Extract the (x, y) coordinate from the center of the cell holding the provided text.  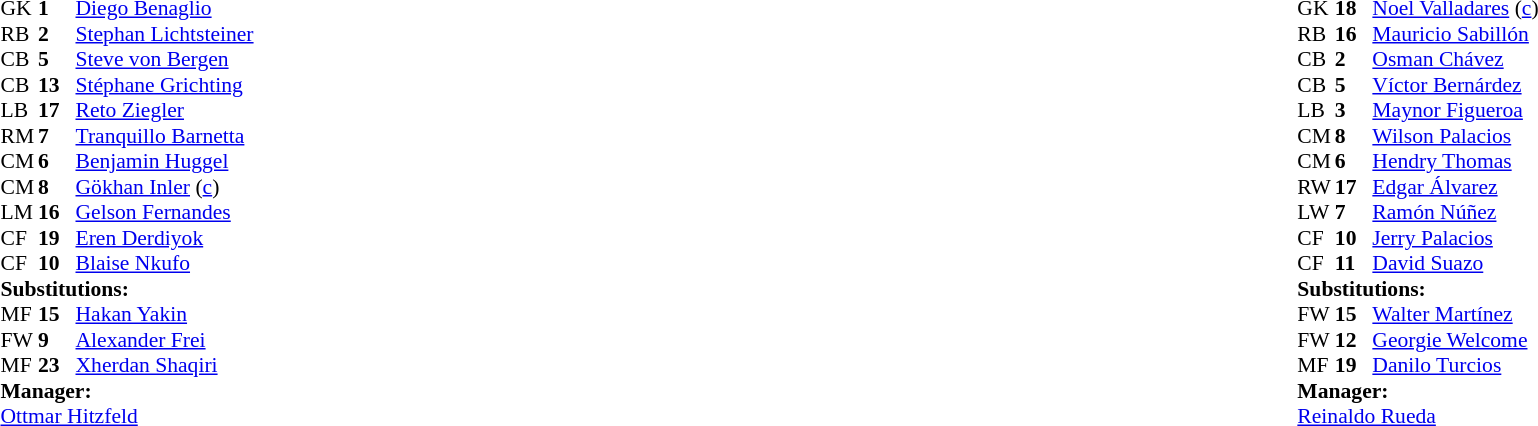
Steve von Bergen (165, 59)
Reto Ziegler (165, 111)
Stéphane Grichting (165, 85)
Xherdan Shaqiri (165, 365)
Walter Martínez (1455, 315)
Hakan Yakin (165, 315)
LW (1316, 213)
RW (1316, 187)
Hendry Thomas (1455, 161)
Danilo Turcios (1455, 365)
Tranquillo Barnetta (165, 136)
Gökhan Inler (c) (165, 187)
23 (57, 365)
Stephan Lichtsteiner (165, 34)
Mauricio Sabillón (1455, 34)
Gelson Fernandes (165, 213)
11 (1354, 263)
13 (57, 85)
9 (57, 340)
12 (1354, 340)
Eren Derdiyok (165, 238)
Ramón Núñez (1455, 213)
3 (1354, 111)
Benjamin Huggel (165, 161)
Osman Chávez (1455, 59)
RM (19, 136)
LM (19, 213)
Blaise Nkufo (165, 263)
Maynor Figueroa (1455, 111)
David Suazo (1455, 263)
Wilson Palacios (1455, 136)
Edgar Álvarez (1455, 187)
Alexander Frei (165, 340)
Georgie Welcome (1455, 340)
Víctor Bernárdez (1455, 85)
Jerry Palacios (1455, 238)
